From the cell containing the given text, extract its center point as [X, Y] coordinate. 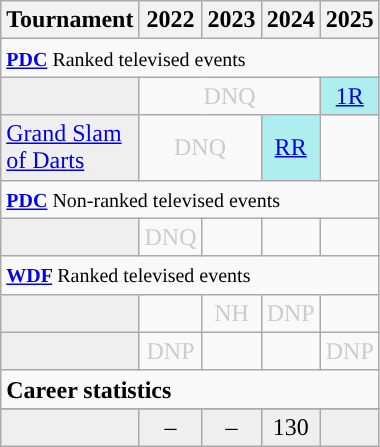
1R [350, 96]
PDC Non-ranked televised events [190, 199]
Grand Slam of Darts [70, 148]
130 [290, 427]
2022 [170, 20]
2023 [232, 20]
WDF Ranked televised events [190, 275]
Tournament [70, 20]
2025 [350, 20]
PDC Ranked televised events [190, 58]
NH [232, 313]
2024 [290, 20]
RR [290, 148]
Career statistics [190, 389]
